For the text-containing cell, return its midpoint in (X, Y) coordinate format. 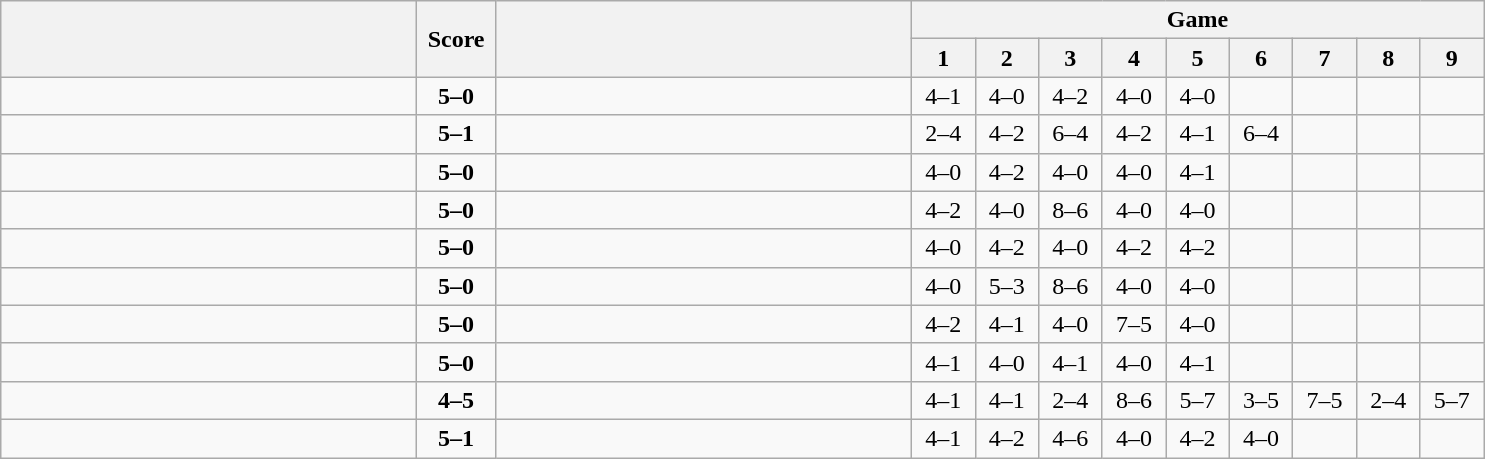
2 (1007, 58)
3 (1071, 58)
9 (1452, 58)
6 (1261, 58)
5 (1198, 58)
Game (1197, 20)
4–5 (456, 400)
4 (1134, 58)
8 (1388, 58)
Score (456, 39)
3–5 (1261, 400)
1 (943, 58)
7 (1325, 58)
5–3 (1007, 286)
4–6 (1071, 438)
